Detect which cell encompasses the target text, then output its [x, y] center coordinate. 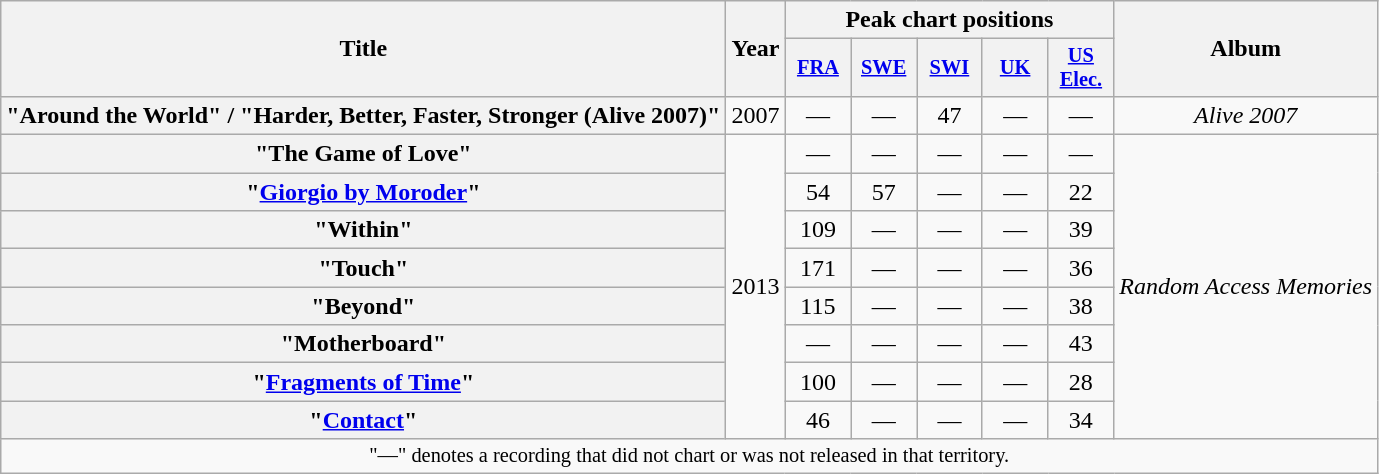
FRA [818, 68]
38 [1081, 306]
54 [818, 192]
2013 [756, 287]
USElec. [1081, 68]
Title [364, 49]
UK [1015, 68]
109 [818, 230]
"Touch" [364, 268]
115 [818, 306]
39 [1081, 230]
"—" denotes a recording that did not chart or was not released in that territory. [690, 456]
Album [1246, 49]
47 [950, 115]
Peak chart positions [950, 20]
"Within" [364, 230]
22 [1081, 192]
"Fragments of Time" [364, 382]
171 [818, 268]
34 [1081, 420]
43 [1081, 344]
"Motherboard" [364, 344]
Random Access Memories [1246, 287]
2007 [756, 115]
"Giorgio by Moroder" [364, 192]
Year [756, 49]
57 [884, 192]
28 [1081, 382]
"Beyond" [364, 306]
46 [818, 420]
"Contact" [364, 420]
Alive 2007 [1246, 115]
"The Game of Love" [364, 154]
SWI [950, 68]
100 [818, 382]
36 [1081, 268]
"Around the World" / "Harder, Better, Faster, Stronger (Alive 2007)" [364, 115]
SWE [884, 68]
